Detect which cell encompasses the target text, then output its [x, y] center coordinate. 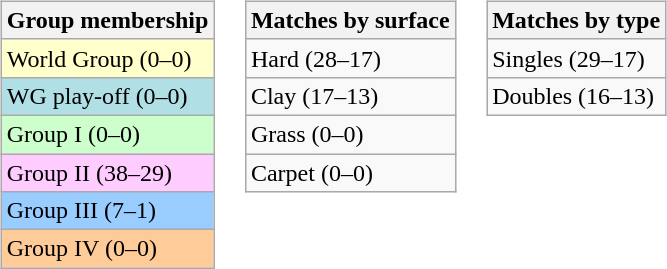
Group membership [108, 20]
Grass (0–0) [350, 134]
WG play-off (0–0) [108, 96]
Matches by surface [350, 20]
Singles (29–17) [576, 58]
Clay (17–13) [350, 96]
Group IV (0–0) [108, 249]
Group III (7–1) [108, 211]
World Group (0–0) [108, 58]
Group II (38–29) [108, 173]
Hard (28–17) [350, 58]
Matches by type [576, 20]
Doubles (16–13) [576, 96]
Group I (0–0) [108, 134]
Carpet (0–0) [350, 173]
